Pinpoint the cell where the given text exists, returning its (X, Y) midpoint coordinate. 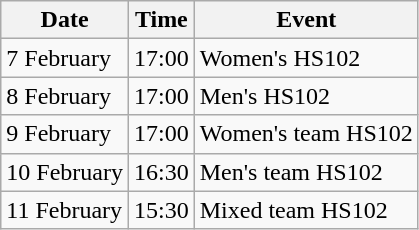
Date (65, 20)
Event (306, 20)
10 February (65, 172)
9 February (65, 134)
11 February (65, 210)
8 February (65, 96)
16:30 (161, 172)
Women's HS102 (306, 58)
Women's team HS102 (306, 134)
Men's HS102 (306, 96)
Men's team HS102 (306, 172)
Time (161, 20)
Mixed team HS102 (306, 210)
7 February (65, 58)
15:30 (161, 210)
